Capture the cell that displays the provided text and extract its [X, Y] central coordinate. 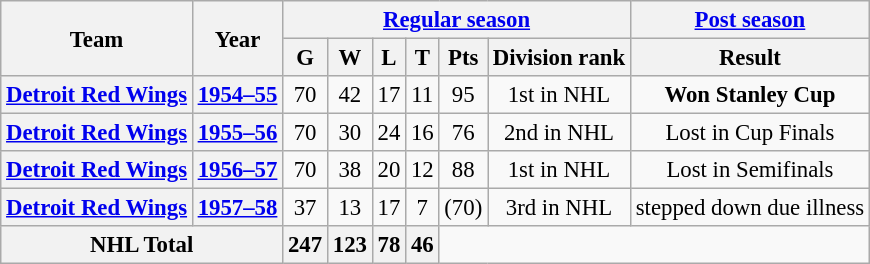
3rd in NHL [560, 208]
46 [422, 245]
2nd in NHL [560, 133]
30 [350, 133]
7 [422, 208]
24 [388, 133]
16 [422, 133]
L [388, 58]
stepped down due illness [750, 208]
1956–57 [237, 170]
95 [464, 95]
123 [350, 245]
NHL Total [142, 245]
88 [464, 170]
20 [388, 170]
37 [306, 208]
12 [422, 170]
1955–56 [237, 133]
1957–58 [237, 208]
Lost in Cup Finals [750, 133]
76 [464, 133]
Team [97, 38]
Lost in Semifinals [750, 170]
Division rank [560, 58]
Regular season [457, 20]
78 [388, 245]
Pts [464, 58]
42 [350, 95]
1954–55 [237, 95]
Won Stanley Cup [750, 95]
Result [750, 58]
Year [237, 38]
247 [306, 245]
11 [422, 95]
T [422, 58]
13 [350, 208]
(70) [464, 208]
38 [350, 170]
Post season [750, 20]
W [350, 58]
G [306, 58]
